Detect which cell encompasses the target text, then output its (X, Y) center coordinate. 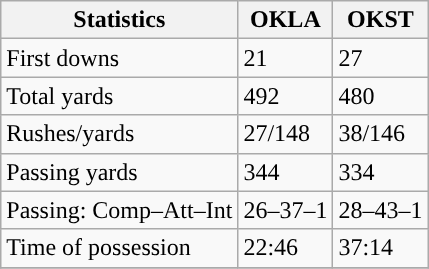
26–37–1 (286, 210)
OKST (380, 20)
Passing yards (120, 172)
Passing: Comp–Att–Int (120, 210)
OKLA (286, 20)
First downs (120, 58)
37:14 (380, 248)
Total yards (120, 96)
Time of possession (120, 248)
27/148 (286, 134)
27 (380, 58)
492 (286, 96)
28–43–1 (380, 210)
38/146 (380, 134)
Statistics (120, 20)
480 (380, 96)
334 (380, 172)
21 (286, 58)
22:46 (286, 248)
344 (286, 172)
Rushes/yards (120, 134)
